Provide the [x, y] coordinate of the cell's center where the given text is located.  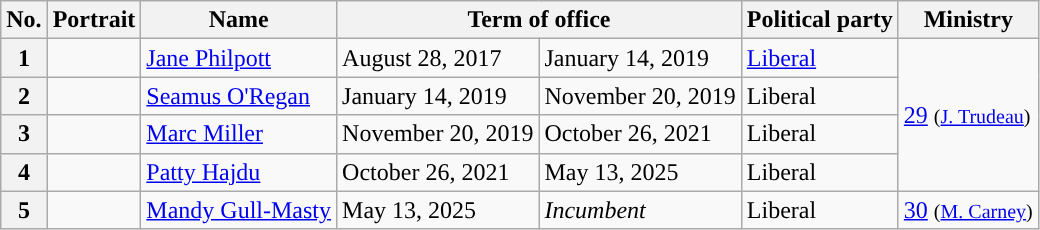
Patty Hajdu [239, 172]
Incumbent [640, 210]
1 [24, 58]
2 [24, 96]
4 [24, 172]
Seamus O'Regan [239, 96]
Ministry [968, 20]
Jane Philpott [239, 58]
3 [24, 134]
August 28, 2017 [438, 58]
5 [24, 210]
Name [239, 20]
29 (J. Trudeau) [968, 115]
Term of office [540, 20]
No. [24, 20]
Portrait [94, 20]
Mandy Gull-Masty [239, 210]
Marc Miller [239, 134]
30 (M. Carney) [968, 210]
Political party [820, 20]
